Return (X, Y) of the center of cell containing provided text 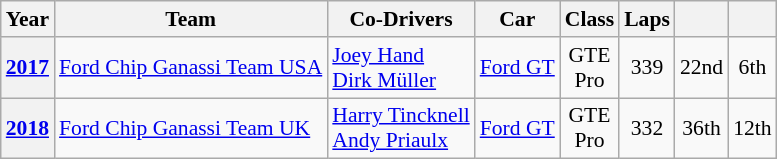
Laps (647, 19)
22nd (702, 68)
Ford Chip Ganassi Team USA (190, 68)
Harry Tincknell Andy Priaulx (400, 128)
Team (190, 19)
Year (28, 19)
12th (752, 128)
36th (702, 128)
Ford Chip Ganassi Team UK (190, 128)
Joey Hand Dirk Müller (400, 68)
339 (647, 68)
2017 (28, 68)
Car (518, 19)
2018 (28, 128)
6th (752, 68)
Class (590, 19)
332 (647, 128)
Co-Drivers (400, 19)
